Capture the cell that displays the provided text and extract its [x, y] central coordinate. 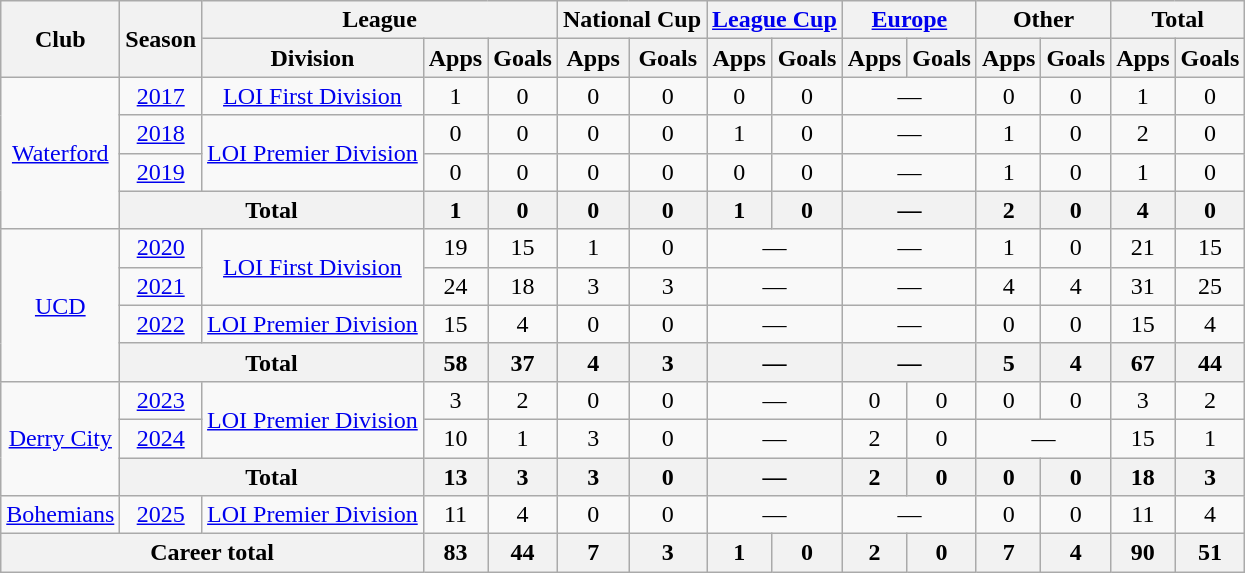
31 [1143, 286]
2023 [161, 400]
Other [1043, 20]
2025 [161, 515]
67 [1143, 362]
25 [1210, 286]
Career total [212, 553]
Derry City [60, 438]
58 [455, 362]
2017 [161, 96]
37 [523, 362]
Club [60, 39]
Season [161, 39]
Europe [909, 20]
Division [313, 58]
2024 [161, 438]
Bohemians [60, 515]
2019 [161, 172]
National Cup [632, 20]
League [380, 20]
2022 [161, 324]
83 [455, 553]
5 [1008, 362]
19 [455, 248]
UCD [60, 305]
League Cup [775, 20]
10 [455, 438]
2021 [161, 286]
51 [1210, 553]
13 [455, 477]
24 [455, 286]
90 [1143, 553]
Waterford [60, 153]
2018 [161, 134]
21 [1143, 248]
2020 [161, 248]
